Locate the cell with the specified text and output its [x, y] center coordinate. 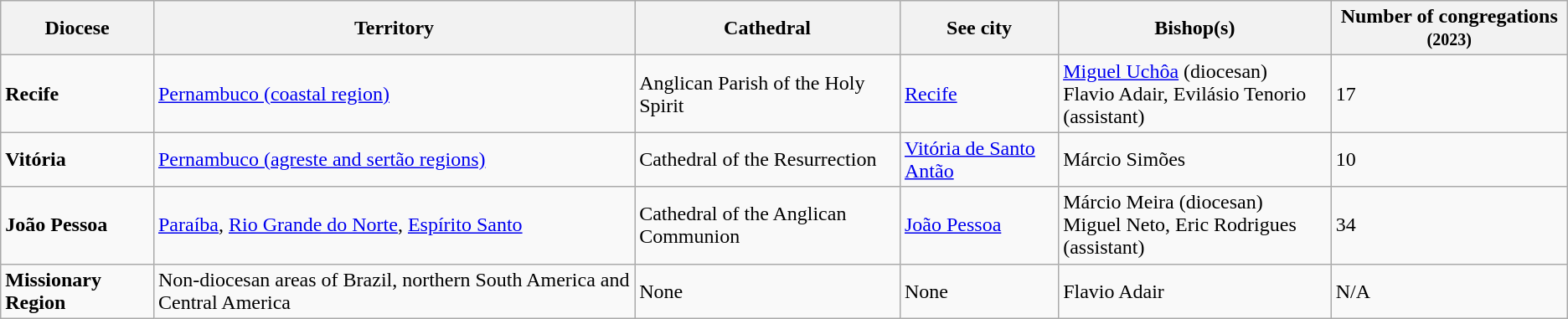
See city [978, 28]
Vitória de Santo Antão [978, 159]
Missionary Region [77, 291]
Pernambuco (coastal region) [394, 94]
Miguel Uchôa (diocesan)Flavio Adair, Evilásio Tenorio (assistant) [1195, 94]
Diocese [77, 28]
Vitória [77, 159]
Pernambuco (agreste and sertão regions) [394, 159]
Number of congregations (2023) [1449, 28]
17 [1449, 94]
34 [1449, 225]
Cathedral of the Resurrection [767, 159]
Territory [394, 28]
Márcio Meira (diocesan)Miguel Neto, Eric Rodrigues (assistant) [1195, 225]
Flavio Adair [1195, 291]
Non-diocesan areas of Brazil, northern South America and Central America [394, 291]
10 [1449, 159]
Anglican Parish of the Holy Spirit [767, 94]
Paraíba, Rio Grande do Norte, Espírito Santo [394, 225]
Cathedral of the Anglican Communion [767, 225]
Bishop(s) [1195, 28]
Cathedral [767, 28]
N/A [1449, 291]
Márcio Simões [1195, 159]
